Provide the [x, y] coordinate of the cell's center where the given text is located.  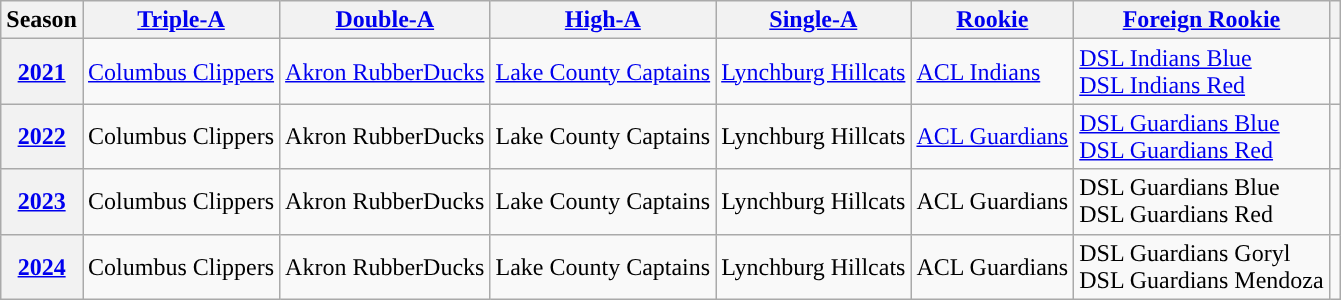
Foreign Rookie [1202, 20]
DSL Guardians GorylDSL Guardians Mendoza [1202, 266]
Double-A [385, 20]
High-A [603, 20]
Season [42, 20]
ACL Indians [992, 72]
2024 [42, 266]
2022 [42, 136]
Triple-A [180, 20]
Single-A [814, 20]
2023 [42, 202]
2021 [42, 72]
Rookie [992, 20]
DSL Indians BlueDSL Indians Red [1202, 72]
